Output the [x, y] coordinate of the center of the cell containing the given text.  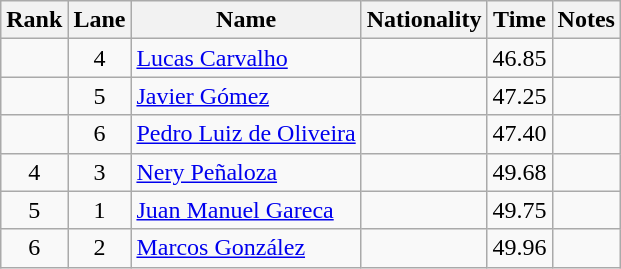
1 [100, 210]
2 [100, 248]
Lucas Carvalho [246, 58]
49.75 [520, 210]
49.96 [520, 248]
Notes [586, 20]
46.85 [520, 58]
47.25 [520, 96]
Rank [34, 20]
Nery Peñaloza [246, 172]
49.68 [520, 172]
47.40 [520, 134]
Javier Gómez [246, 96]
3 [100, 172]
Lane [100, 20]
Pedro Luiz de Oliveira [246, 134]
Juan Manuel Gareca [246, 210]
Nationality [424, 20]
Name [246, 20]
Time [520, 20]
Marcos González [246, 248]
